Determine the [x, y] coordinate at the center of the cell enclosing the given text.  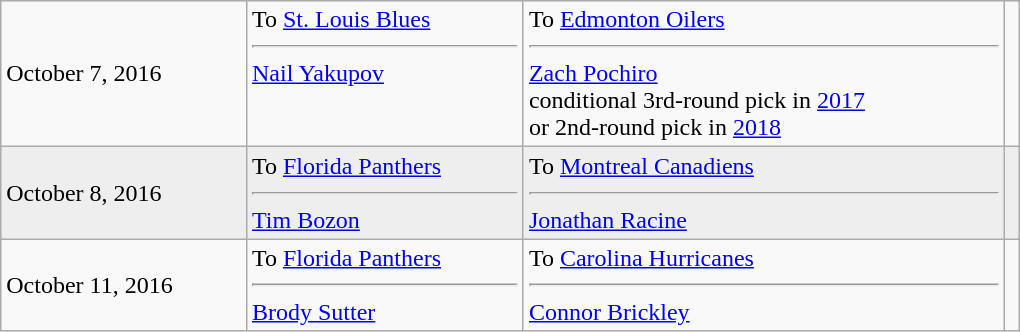
To Edmonton Oilers Zach Pochiroconditional 3rd-round pick in 2017or 2nd-round pick in 2018 [763, 74]
To Montreal Canadiens Jonathan Racine [763, 193]
October 8, 2016 [124, 193]
October 7, 2016 [124, 74]
To Carolina Hurricanes Connor Brickley [763, 285]
To Florida Panthers Brody Sutter [384, 285]
October 11, 2016 [124, 285]
To St. Louis Blues Nail Yakupov [384, 74]
To Florida Panthers Tim Bozon [384, 193]
